Extract the (X, Y) coordinate from the center of the cell holding the provided text.  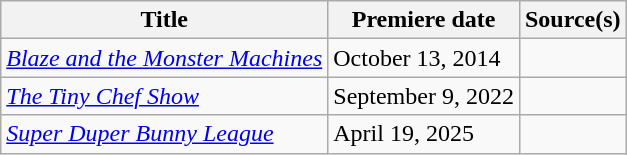
Title (164, 20)
Premiere date (424, 20)
April 19, 2025 (424, 134)
Super Duper Bunny League (164, 134)
October 13, 2014 (424, 58)
Source(s) (572, 20)
The Tiny Chef Show (164, 96)
Blaze and the Monster Machines (164, 58)
September 9, 2022 (424, 96)
